Find where the given text appears and provide that cell's center as [X, Y] coordinate. 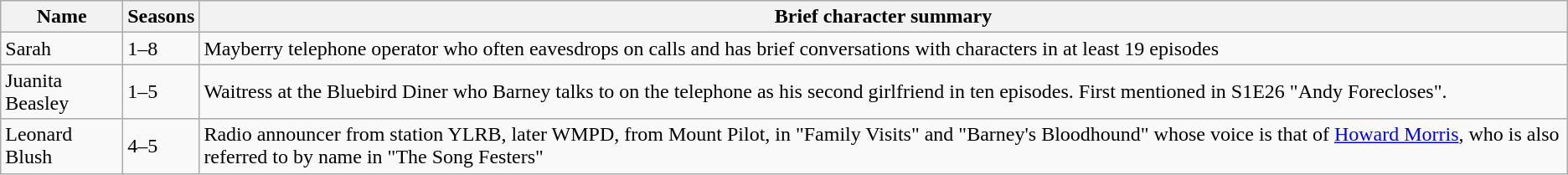
1–5 [161, 92]
Juanita Beasley [62, 92]
Sarah [62, 49]
Brief character summary [883, 17]
Leonard Blush [62, 146]
4–5 [161, 146]
Name [62, 17]
Mayberry telephone operator who often eavesdrops on calls and has brief conversations with characters in at least 19 episodes [883, 49]
Seasons [161, 17]
1–8 [161, 49]
